For the text-containing cell, return its midpoint in (X, Y) coordinate format. 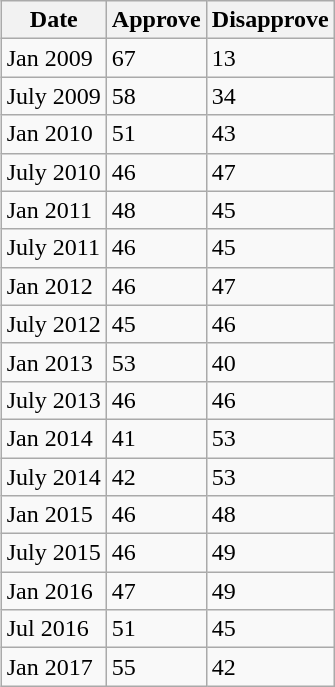
Date (54, 20)
Jan 2016 (54, 591)
Approve (156, 20)
Jan 2009 (54, 58)
34 (270, 96)
July 2010 (54, 172)
July 2014 (54, 477)
Jan 2012 (54, 286)
55 (156, 667)
40 (270, 362)
Jul 2016 (54, 629)
13 (270, 58)
67 (156, 58)
July 2011 (54, 248)
July 2009 (54, 96)
Disapprove (270, 20)
Jan 2010 (54, 134)
Jan 2014 (54, 438)
Jan 2013 (54, 362)
Jan 2015 (54, 515)
Jan 2011 (54, 210)
July 2013 (54, 400)
41 (156, 438)
July 2015 (54, 553)
July 2012 (54, 324)
Jan 2017 (54, 667)
43 (270, 134)
58 (156, 96)
